Scan for the cell matching the given text and deliver its (X, Y) coordinate at center. 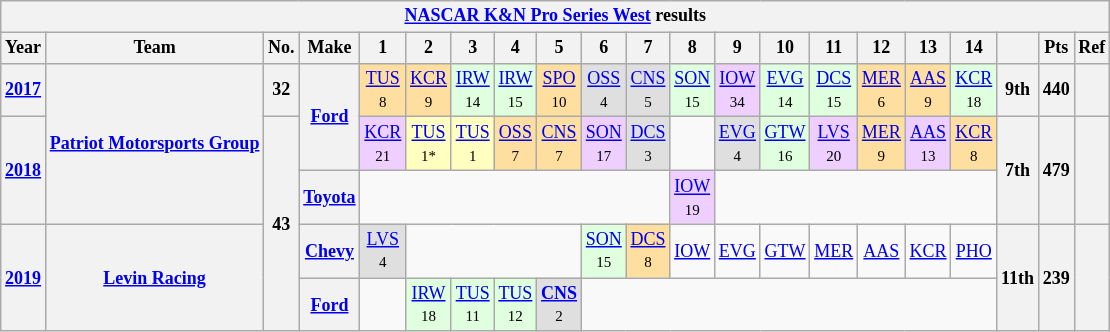
AAS13 (928, 144)
TUS1* (429, 144)
MER9 (882, 144)
GTW (785, 251)
7th (1018, 170)
11 (834, 48)
43 (282, 224)
9th (1018, 90)
8 (692, 48)
CNS5 (648, 90)
TUS8 (383, 90)
IRW18 (429, 305)
IRW15 (516, 90)
LVS4 (383, 251)
479 (1056, 170)
IOW34 (737, 90)
IRW14 (472, 90)
Chevy (330, 251)
KCR8 (974, 144)
Patriot Motorsports Group (154, 144)
4 (516, 48)
SPO10 (560, 90)
KCR9 (429, 90)
TUS12 (516, 305)
EVG4 (737, 144)
TUS1 (472, 144)
2019 (24, 278)
Ref (1092, 48)
7 (648, 48)
DCS15 (834, 90)
IOW19 (692, 197)
440 (1056, 90)
13 (928, 48)
2017 (24, 90)
Levin Racing (154, 278)
DCS3 (648, 144)
32 (282, 90)
DCS8 (648, 251)
2 (429, 48)
GTW16 (785, 144)
CNS2 (560, 305)
1 (383, 48)
SON17 (604, 144)
EVG14 (785, 90)
Team (154, 48)
2018 (24, 170)
CNS7 (560, 144)
Toyota (330, 197)
3 (472, 48)
Year (24, 48)
10 (785, 48)
PHO (974, 251)
MER6 (882, 90)
No. (282, 48)
OSS7 (516, 144)
OSS4 (604, 90)
239 (1056, 278)
14 (974, 48)
TUS11 (472, 305)
IOW (692, 251)
KCR18 (974, 90)
KCR21 (383, 144)
Pts (1056, 48)
5 (560, 48)
EVG (737, 251)
LVS20 (834, 144)
9 (737, 48)
AAS (882, 251)
Make (330, 48)
6 (604, 48)
MER (834, 251)
11th (1018, 278)
12 (882, 48)
NASCAR K&N Pro Series West results (556, 16)
AAS9 (928, 90)
KCR (928, 251)
